Search for the cell housing the specified text and yield its (x, y) center coordinate. 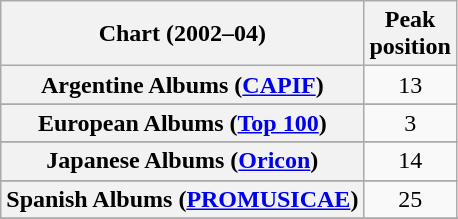
13 (410, 85)
Spanish Albums (PROMUSICAE) (182, 199)
Argentine Albums (CAPIF) (182, 85)
25 (410, 199)
European Albums (Top 100) (182, 123)
Chart (2002–04) (182, 34)
Japanese Albums (Oricon) (182, 161)
3 (410, 123)
14 (410, 161)
Peak position (410, 34)
